Search for the cell housing the specified text and yield its [x, y] center coordinate. 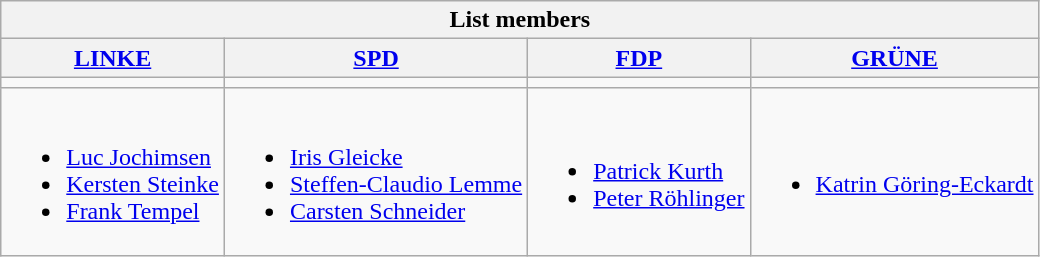
FDP [639, 58]
List members [520, 20]
GRÜNE [894, 58]
Katrin Göring-Eckardt [894, 172]
LINKE [113, 58]
SPD [376, 58]
Luc JochimsenKersten SteinkeFrank Tempel [113, 172]
Patrick KurthPeter Röhlinger [639, 172]
Iris GleickeSteffen-Claudio LemmeCarsten Schneider [376, 172]
